Capture the cell that displays the provided text and extract its (X, Y) central coordinate. 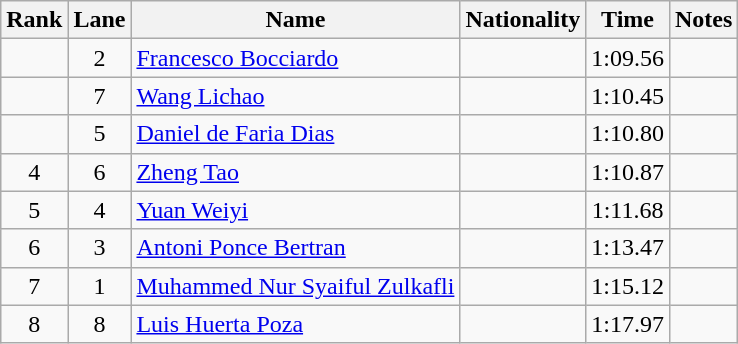
Luis Huerta Poza (296, 324)
1:15.12 (628, 286)
Name (296, 20)
3 (100, 248)
Nationality (523, 20)
Time (628, 20)
Notes (703, 20)
Rank (34, 20)
Daniel de Faria Dias (296, 134)
1:17.97 (628, 324)
Muhammed Nur Syaiful Zulkafli (296, 286)
Francesco Bocciardo (296, 58)
Antoni Ponce Bertran (296, 248)
2 (100, 58)
1 (100, 286)
1:10.80 (628, 134)
Yuan Weiyi (296, 210)
Lane (100, 20)
1:09.56 (628, 58)
1:11.68 (628, 210)
1:13.47 (628, 248)
1:10.87 (628, 172)
Zheng Tao (296, 172)
Wang Lichao (296, 96)
1:10.45 (628, 96)
